Find where the given text appears and provide that cell's center as (X, Y) coordinate. 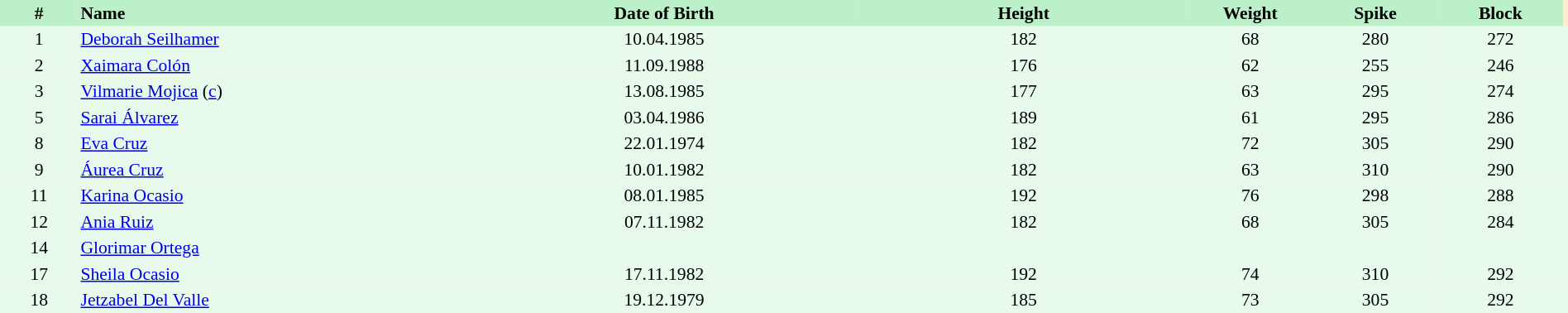
185 (1024, 300)
255 (1374, 65)
10.01.1982 (664, 170)
Weight (1250, 13)
74 (1250, 274)
272 (1500, 40)
22.01.1974 (664, 144)
8 (39, 144)
177 (1024, 91)
Sarai Álvarez (273, 118)
189 (1024, 118)
Date of Birth (664, 13)
3 (39, 91)
176 (1024, 65)
Name (273, 13)
72 (1250, 144)
274 (1500, 91)
Ania Ruiz (273, 222)
03.04.1986 (664, 118)
298 (1374, 195)
Spike (1374, 13)
73 (1250, 300)
61 (1250, 118)
Deborah Seilhamer (273, 40)
280 (1374, 40)
Sheila Ocasio (273, 274)
288 (1500, 195)
2 (39, 65)
10.04.1985 (664, 40)
286 (1500, 118)
Glorimar Ortega (273, 248)
5 (39, 118)
18 (39, 300)
Karina Ocasio (273, 195)
17 (39, 274)
284 (1500, 222)
19.12.1979 (664, 300)
1 (39, 40)
11 (39, 195)
14 (39, 248)
Block (1500, 13)
11.09.1988 (664, 65)
Eva Cruz (273, 144)
62 (1250, 65)
12 (39, 222)
13.08.1985 (664, 91)
Áurea Cruz (273, 170)
Xaimara Colón (273, 65)
Height (1024, 13)
76 (1250, 195)
07.11.1982 (664, 222)
17.11.1982 (664, 274)
Jetzabel Del Valle (273, 300)
# (39, 13)
08.01.1985 (664, 195)
246 (1500, 65)
Vilmarie Mojica (c) (273, 91)
9 (39, 170)
